From the cell containing the given text, extract its center point as [x, y] coordinate. 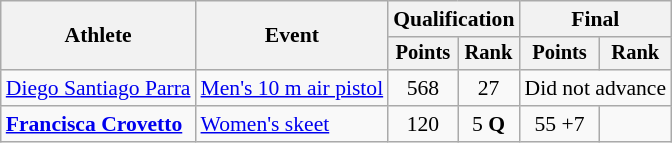
27 [489, 88]
Francisca Crovetto [98, 124]
568 [422, 88]
Did not advance [595, 88]
Qualification [454, 19]
Event [292, 36]
Final [595, 19]
55 +7 [559, 124]
Diego Santiago Parra [98, 88]
Men's 10 m air pistol [292, 88]
5 Q [489, 124]
120 [422, 124]
Women's skeet [292, 124]
Athlete [98, 36]
